Detect which cell encompasses the target text, then output its [x, y] center coordinate. 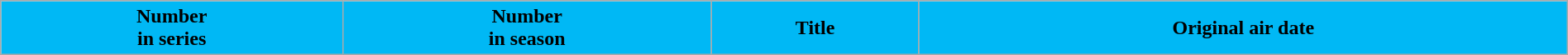
Numberin series [172, 28]
Title [815, 28]
Original air date [1243, 28]
Numberin season [526, 28]
